Provide the (X, Y) coordinate of the cell's center where the given text is located.  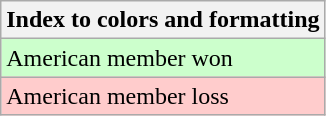
American member won (163, 58)
Index to colors and formatting (163, 20)
American member loss (163, 96)
